Find where the given text appears and provide that cell's center as (X, Y) coordinate. 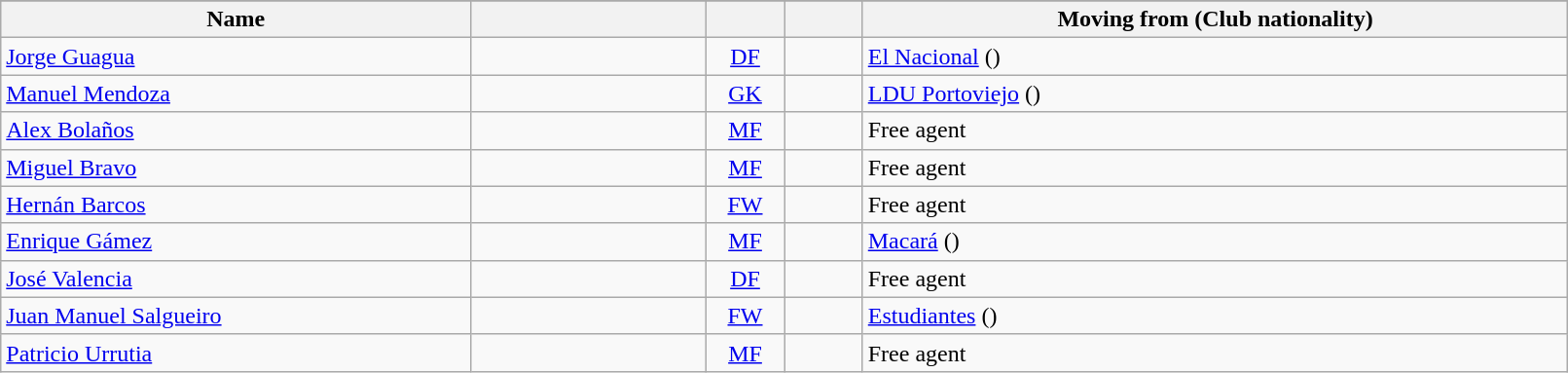
Manuel Mendoza (236, 93)
Juan Manuel Salgueiro (236, 316)
LDU Portoviejo () (1215, 93)
Moving from (Club nationality) (1215, 19)
Alex Bolaños (236, 131)
Estudiantes () (1215, 316)
Name (236, 19)
Macará () (1215, 242)
Enrique Gámez (236, 242)
Jorge Guagua (236, 56)
José Valencia (236, 279)
Hernán Barcos (236, 205)
El Nacional () (1215, 56)
Miguel Bravo (236, 168)
Patricio Urrutia (236, 353)
GK (745, 93)
